From the cell containing the given text, extract its center point as (x, y) coordinate. 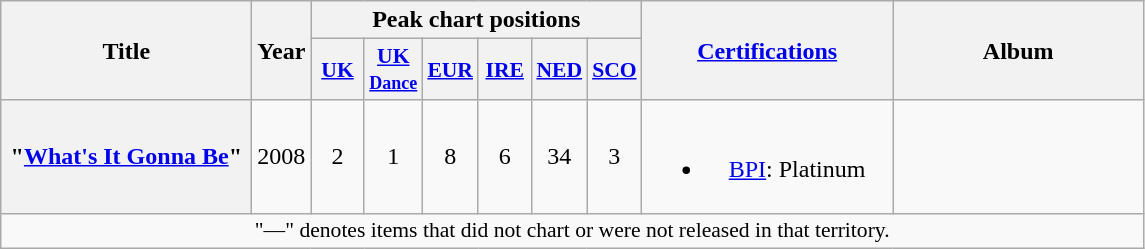
Certifications (768, 50)
Title (126, 50)
SCO (614, 70)
"—" denotes items that did not chart or were not released in that territory. (572, 231)
Album (1018, 50)
IRE (504, 70)
EUR (450, 70)
BPI: Platinum (768, 156)
3 (614, 156)
2 (338, 156)
UK (338, 70)
"What's It Gonna Be" (126, 156)
Year (282, 50)
1 (393, 156)
NED (559, 70)
Peak chart positions (476, 20)
6 (504, 156)
2008 (282, 156)
34 (559, 156)
UKDance (393, 70)
8 (450, 156)
